Return the [x, y] coordinate for the center point of the cell that contains the specified text.  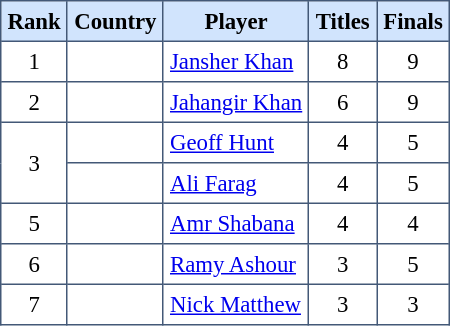
1 [34, 61]
Finals [412, 21]
Country [115, 21]
Nick Matthew [236, 304]
2 [34, 102]
Ramy Ashour [236, 264]
Geoff Hunt [236, 142]
8 [343, 61]
Jahangir Khan [236, 102]
Jansher Khan [236, 61]
Ali Farag [236, 183]
7 [34, 304]
Titles [343, 21]
Player [236, 21]
Rank [34, 21]
Amr Shabana [236, 223]
